Provide the (x, y) coordinate of the cell's center where the given text is located.  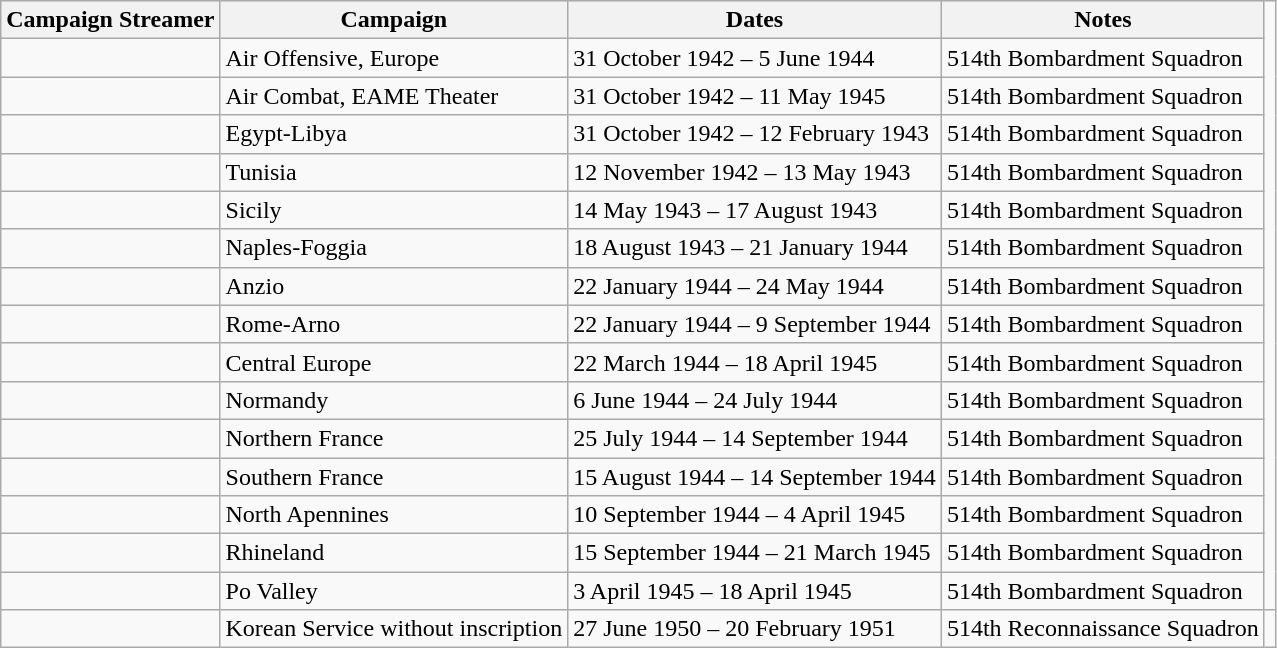
6 June 1944 – 24 July 1944 (755, 400)
12 November 1942 – 13 May 1943 (755, 172)
18 August 1943 – 21 January 1944 (755, 248)
Central Europe (394, 362)
Dates (755, 20)
Egypt-Libya (394, 134)
3 April 1945 – 18 April 1945 (755, 591)
Notes (1102, 20)
22 January 1944 – 24 May 1944 (755, 286)
Campaign Streamer (110, 20)
31 October 1942 – 11 May 1945 (755, 96)
514th Reconnaissance Squadron (1102, 629)
Tunisia (394, 172)
31 October 1942 – 12 February 1943 (755, 134)
Air Combat, EAME Theater (394, 96)
Sicily (394, 210)
North Apennines (394, 515)
Northern France (394, 438)
10 September 1944 – 4 April 1945 (755, 515)
Korean Service without inscription (394, 629)
22 January 1944 – 9 September 1944 (755, 324)
22 March 1944 – 18 April 1945 (755, 362)
31 October 1942 – 5 June 1944 (755, 58)
Southern France (394, 477)
Naples-Foggia (394, 248)
14 May 1943 – 17 August 1943 (755, 210)
Normandy (394, 400)
27 June 1950 – 20 February 1951 (755, 629)
25 July 1944 – 14 September 1944 (755, 438)
Campaign (394, 20)
15 September 1944 – 21 March 1945 (755, 553)
Rome-Arno (394, 324)
Po Valley (394, 591)
15 August 1944 – 14 September 1944 (755, 477)
Anzio (394, 286)
Rhineland (394, 553)
Air Offensive, Europe (394, 58)
